Search for the cell housing the specified text and yield its [x, y] center coordinate. 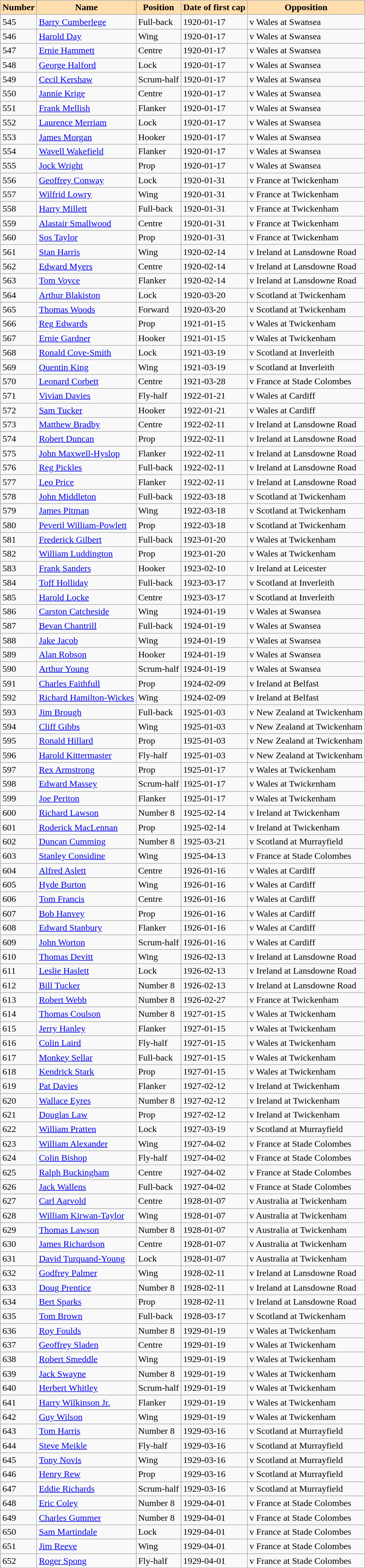
650 [19, 1532]
1928-03-17 [214, 1316]
548 [19, 65]
591 [19, 683]
549 [19, 79]
John Worton [86, 942]
596 [19, 755]
590 [19, 669]
Hyde Burton [86, 885]
Tom Francis [86, 899]
638 [19, 1359]
618 [19, 1072]
Matthew Bradby [86, 425]
Richard Hamilton-Wickes [86, 698]
606 [19, 899]
Rex Armstrong [86, 770]
565 [19, 309]
Thomas Devitt [86, 957]
576 [19, 468]
Monkey Sellar [86, 1057]
563 [19, 281]
627 [19, 1201]
573 [19, 425]
581 [19, 540]
Sam Martindale [86, 1532]
Robert Webb [86, 1000]
561 [19, 252]
646 [19, 1474]
Geoffrey Sladen [86, 1345]
Carl Aarvold [86, 1201]
Peveril William-Powlett [86, 525]
Tom Brown [86, 1316]
644 [19, 1446]
1926-02-27 [214, 1000]
Forward [159, 309]
639 [19, 1374]
Edward Massey [86, 784]
568 [19, 353]
575 [19, 453]
Wilfrid Lowry [86, 195]
Number [19, 8]
Charles Gummer [86, 1517]
Jake Jacob [86, 640]
Leo Price [86, 482]
640 [19, 1388]
Richard Lawson [86, 813]
643 [19, 1431]
Ernie Gardner [86, 338]
572 [19, 410]
545 [19, 22]
David Turquand-Young [86, 1259]
Arthur Blakiston [86, 295]
Godfrey Palmer [86, 1273]
559 [19, 223]
Opposition [306, 8]
Bert Sparks [86, 1302]
Robert Duncan [86, 439]
Steve Meikle [86, 1446]
610 [19, 957]
Ronald Cove-Smith [86, 353]
William Pratten [86, 1129]
1925-03-21 [214, 841]
553 [19, 137]
579 [19, 511]
577 [19, 482]
Jim Reeve [86, 1546]
560 [19, 238]
Harold Day [86, 36]
Herbert Whitley [86, 1388]
Joe Periton [86, 798]
Colin Laird [86, 1043]
556 [19, 180]
Charles Faithfull [86, 683]
Tom Harris [86, 1431]
Eric Coley [86, 1503]
William Alexander [86, 1144]
621 [19, 1115]
Thomas Woods [86, 309]
595 [19, 741]
Frank Sanders [86, 568]
William Kirwan-Taylor [86, 1215]
Reg Edwards [86, 324]
Thomas Lawson [86, 1230]
Date of first cap [214, 8]
558 [19, 209]
James Morgan [86, 137]
557 [19, 195]
626 [19, 1187]
Robert Smeddle [86, 1359]
625 [19, 1172]
John Maxwell-Hyslop [86, 453]
Colin Bishop [86, 1158]
1923-02-10 [214, 568]
William Luddington [86, 554]
Leslie Haslett [86, 971]
641 [19, 1403]
552 [19, 122]
Kendrick Stark [86, 1072]
600 [19, 813]
Roy Foulds [86, 1330]
Harry Millett [86, 209]
Harry Wilkinson Jr. [86, 1403]
615 [19, 1028]
Jack Wallens [86, 1187]
Cliff Gibbs [86, 727]
John Middleton [86, 496]
Cecil Kershaw [86, 79]
652 [19, 1561]
Sam Tucker [86, 410]
611 [19, 971]
598 [19, 784]
603 [19, 856]
589 [19, 655]
593 [19, 712]
Name [86, 8]
592 [19, 698]
Quentin King [86, 367]
James Richardson [86, 1244]
Roderick MacLennan [86, 827]
620 [19, 1101]
Jim Brough [86, 712]
629 [19, 1230]
555 [19, 165]
Wallace Eyres [86, 1101]
Bob Hanvey [86, 914]
562 [19, 266]
628 [19, 1215]
546 [19, 36]
Harold Kittermaster [86, 755]
599 [19, 798]
604 [19, 870]
Duncan Cumming [86, 841]
Sos Taylor [86, 238]
566 [19, 324]
1925-04-13 [214, 856]
597 [19, 770]
613 [19, 1000]
587 [19, 626]
586 [19, 611]
Henry Rew [86, 1474]
569 [19, 367]
550 [19, 94]
612 [19, 985]
547 [19, 51]
617 [19, 1057]
588 [19, 640]
Laurence Merriam [86, 122]
Pat Davies [86, 1086]
Jack Swayne [86, 1374]
Stanley Considine [86, 856]
Bevan Chantrill [86, 626]
580 [19, 525]
Stan Harris [86, 252]
583 [19, 568]
George Halford [86, 65]
1921-03-28 [214, 381]
635 [19, 1316]
602 [19, 841]
578 [19, 496]
Position [159, 8]
630 [19, 1244]
Barry Cumberlege [86, 22]
645 [19, 1460]
551 [19, 108]
Frank Mellish [86, 108]
601 [19, 827]
Carston Catcheside [86, 611]
Alfred Aslett [86, 870]
582 [19, 554]
624 [19, 1158]
649 [19, 1517]
Frederick Gilbert [86, 540]
570 [19, 381]
632 [19, 1273]
637 [19, 1345]
Edward Myers [86, 266]
567 [19, 338]
634 [19, 1302]
609 [19, 942]
Toff Holliday [86, 583]
Geoffrey Conway [86, 180]
623 [19, 1144]
Wavell Wakefield [86, 151]
Arthur Young [86, 669]
Douglas Law [86, 1115]
616 [19, 1043]
584 [19, 583]
Leonard Corbett [86, 381]
571 [19, 396]
Bill Tucker [86, 985]
Tom Voyce [86, 281]
Guy Wilson [86, 1417]
James Pitman [86, 511]
647 [19, 1489]
Alan Robson [86, 655]
574 [19, 439]
608 [19, 928]
554 [19, 151]
Edward Stanbury [86, 928]
Vivian Davies [86, 396]
Jerry Hanley [86, 1028]
614 [19, 1014]
585 [19, 597]
564 [19, 295]
594 [19, 727]
Ralph Buckingham [86, 1172]
Ernie Hammett [86, 51]
607 [19, 914]
Reg Pickles [86, 468]
v Ireland at Leicester [306, 568]
Jock Wright [86, 165]
Roger Spong [86, 1561]
Thomas Coulson [86, 1014]
619 [19, 1086]
Doug Prentice [86, 1287]
622 [19, 1129]
Harold Locke [86, 597]
Tony Novis [86, 1460]
642 [19, 1417]
Ronald Hillard [86, 741]
Jannie Krige [86, 94]
1927-03-19 [214, 1129]
636 [19, 1330]
605 [19, 885]
651 [19, 1546]
633 [19, 1287]
Alastair Smallwood [86, 223]
648 [19, 1503]
631 [19, 1259]
Eddie Richards [86, 1489]
